Scan for the cell matching the given text and deliver its (X, Y) coordinate at center. 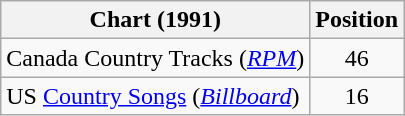
US Country Songs (Billboard) (156, 96)
Chart (1991) (156, 20)
16 (357, 96)
Position (357, 20)
Canada Country Tracks (RPM) (156, 58)
46 (357, 58)
